Search for the cell housing the specified text and yield its (X, Y) center coordinate. 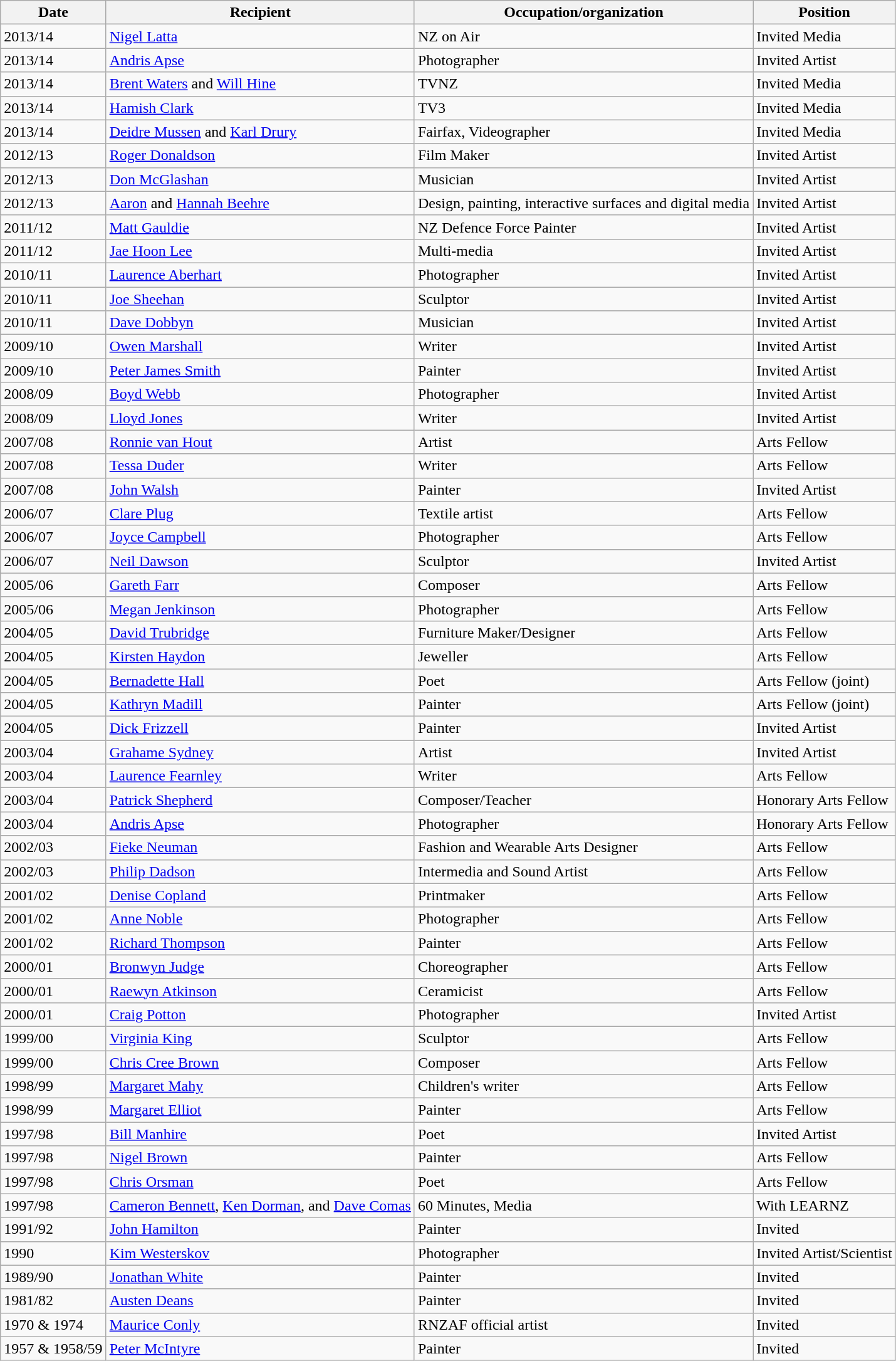
Owen Marshall (260, 347)
1990 (53, 1253)
NZ on Air (583, 36)
Kirsten Haydon (260, 656)
Joyce Campbell (260, 537)
RNZAF official artist (583, 1325)
Ceramicist (583, 991)
Grahame Sydney (260, 752)
Date (53, 13)
Boyd Webb (260, 394)
Textile artist (583, 513)
1989/90 (53, 1277)
Occupation/organization (583, 13)
TVNZ (583, 84)
Lloyd Jones (260, 418)
Peter James Smith (260, 370)
Laurence Aberhart (260, 275)
Choreographer (583, 967)
David Trubridge (260, 633)
Ronnie van Hout (260, 442)
Bernadette Hall (260, 680)
Joe Sheehan (260, 299)
Maurice Conly (260, 1325)
Fieke Neuman (260, 848)
Aaron and Hannah Beehre (260, 203)
Nigel Latta (260, 36)
Nigel Brown (260, 1158)
60 Minutes, Media (583, 1206)
Recipient (260, 13)
Bill Manhire (260, 1134)
Megan Jenkinson (260, 609)
Dick Frizzell (260, 728)
Deidre Mussen and Karl Drury (260, 132)
Peter McIntyre (260, 1348)
Jae Hoon Lee (260, 251)
TV3 (583, 108)
Kim Westerskov (260, 1253)
Children's writer (583, 1086)
Cameron Bennett, Ken Dorman, and Dave Comas (260, 1206)
Jonathan White (260, 1277)
Brent Waters and Will Hine (260, 84)
Philip Dadson (260, 871)
Kathryn Madill (260, 705)
Chris Orsman (260, 1182)
Gareth Farr (260, 585)
Margaret Mahy (260, 1086)
Intermedia and Sound Artist (583, 871)
Anne Noble (260, 919)
Raewyn Atkinson (260, 991)
Austen Deans (260, 1301)
Composer/Teacher (583, 800)
Don McGlashan (260, 179)
Chris Cree Brown (260, 1063)
Denise Copland (260, 895)
1957 & 1958/59 (53, 1348)
Fashion and Wearable Arts Designer (583, 848)
John Hamilton (260, 1229)
With LEARNZ (825, 1206)
Film Maker (583, 155)
Bronwyn Judge (260, 967)
Clare Plug (260, 513)
Margaret Elliot (260, 1110)
Multi-media (583, 251)
Laurence Fearnley (260, 776)
Tessa Duder (260, 466)
Jeweller (583, 656)
NZ Defence Force Painter (583, 227)
Matt Gauldie (260, 227)
1981/82 (53, 1301)
Roger Donaldson (260, 155)
Dave Dobbyn (260, 323)
1991/92 (53, 1229)
Printmaker (583, 895)
John Walsh (260, 490)
Craig Potton (260, 1014)
Position (825, 13)
Patrick Shepherd (260, 800)
1970 & 1974 (53, 1325)
Virginia King (260, 1038)
Fairfax, Videographer (583, 132)
Furniture Maker/Designer (583, 633)
Hamish Clark (260, 108)
Neil Dawson (260, 561)
Invited Artist/Scientist (825, 1253)
Richard Thompson (260, 943)
Design, painting, interactive surfaces and digital media (583, 203)
